Detect which cell encompasses the target text, then output its (x, y) center coordinate. 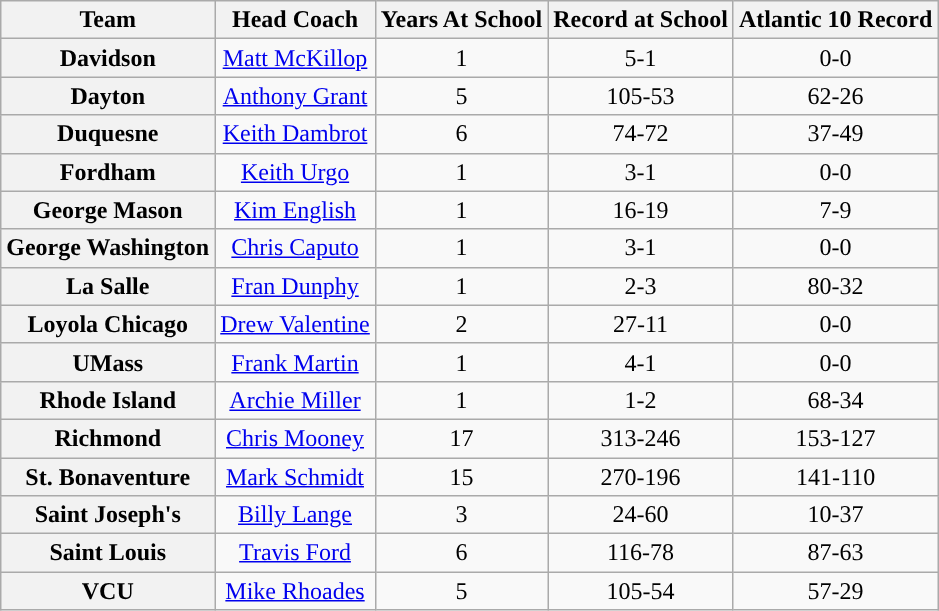
Richmond (108, 438)
24-60 (641, 515)
Years At School (461, 20)
Fordham (108, 172)
Head Coach (296, 20)
Dayton (108, 96)
270-196 (641, 477)
Fran Dunphy (296, 286)
1-2 (641, 400)
10-37 (835, 515)
La Salle (108, 286)
Loyola Chicago (108, 324)
7-9 (835, 210)
Matt McKillop (296, 58)
27-11 (641, 324)
313-246 (641, 438)
St. Bonaventure (108, 477)
17 (461, 438)
George Mason (108, 210)
Rhode Island (108, 400)
116-78 (641, 553)
57-29 (835, 591)
105-54 (641, 591)
Davidson (108, 58)
Kim English (296, 210)
Keith Dambrot (296, 134)
62-26 (835, 96)
George Washington (108, 248)
105-53 (641, 96)
Mark Schmidt (296, 477)
87-63 (835, 553)
Chris Caputo (296, 248)
Atlantic 10 Record (835, 20)
Mike Rhoades (296, 591)
Frank Martin (296, 362)
Keith Urgo (296, 172)
74-72 (641, 134)
68-34 (835, 400)
4-1 (641, 362)
Record at School (641, 20)
Billy Lange (296, 515)
80-32 (835, 286)
37-49 (835, 134)
Saint Joseph's (108, 515)
2-3 (641, 286)
3 (461, 515)
2 (461, 324)
UMass (108, 362)
VCU (108, 591)
Duquesne (108, 134)
Travis Ford (296, 553)
153-127 (835, 438)
Archie Miller (296, 400)
Saint Louis (108, 553)
Chris Mooney (296, 438)
Team (108, 20)
15 (461, 477)
16-19 (641, 210)
Drew Valentine (296, 324)
Anthony Grant (296, 96)
5-1 (641, 58)
141-110 (835, 477)
